Capture the cell that displays the provided text and extract its [x, y] central coordinate. 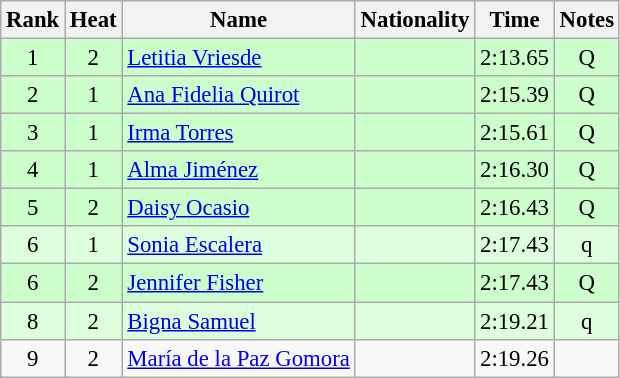
5 [33, 208]
2:16.43 [515, 208]
Rank [33, 20]
4 [33, 170]
Notes [586, 20]
Daisy Ocasio [238, 208]
9 [33, 358]
Time [515, 20]
Nationality [414, 20]
Name [238, 20]
2:19.21 [515, 321]
Heat [94, 20]
3 [33, 133]
2:16.30 [515, 170]
8 [33, 321]
Letitia Vriesde [238, 58]
2:19.26 [515, 358]
Alma Jiménez [238, 170]
María de la Paz Gomora [238, 358]
Bigna Samuel [238, 321]
Jennifer Fisher [238, 283]
2:15.39 [515, 95]
Ana Fidelia Quirot [238, 95]
Irma Torres [238, 133]
2:13.65 [515, 58]
2:15.61 [515, 133]
Sonia Escalera [238, 245]
